Scan for the cell matching the given text and deliver its (X, Y) coordinate at center. 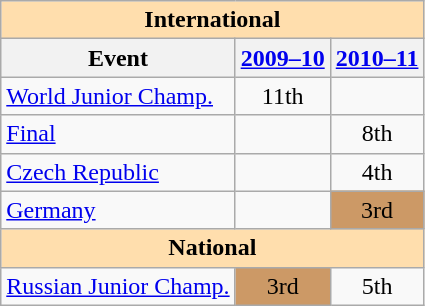
Event (118, 58)
2010–11 (377, 58)
Russian Junior Champ. (118, 286)
International (212, 20)
8th (377, 134)
Final (118, 134)
4th (377, 172)
Germany (118, 210)
2009–10 (282, 58)
5th (377, 286)
11th (282, 96)
World Junior Champ. (118, 96)
National (212, 248)
Czech Republic (118, 172)
